Return the (x, y) coordinate for the center point of the cell that contains the specified text.  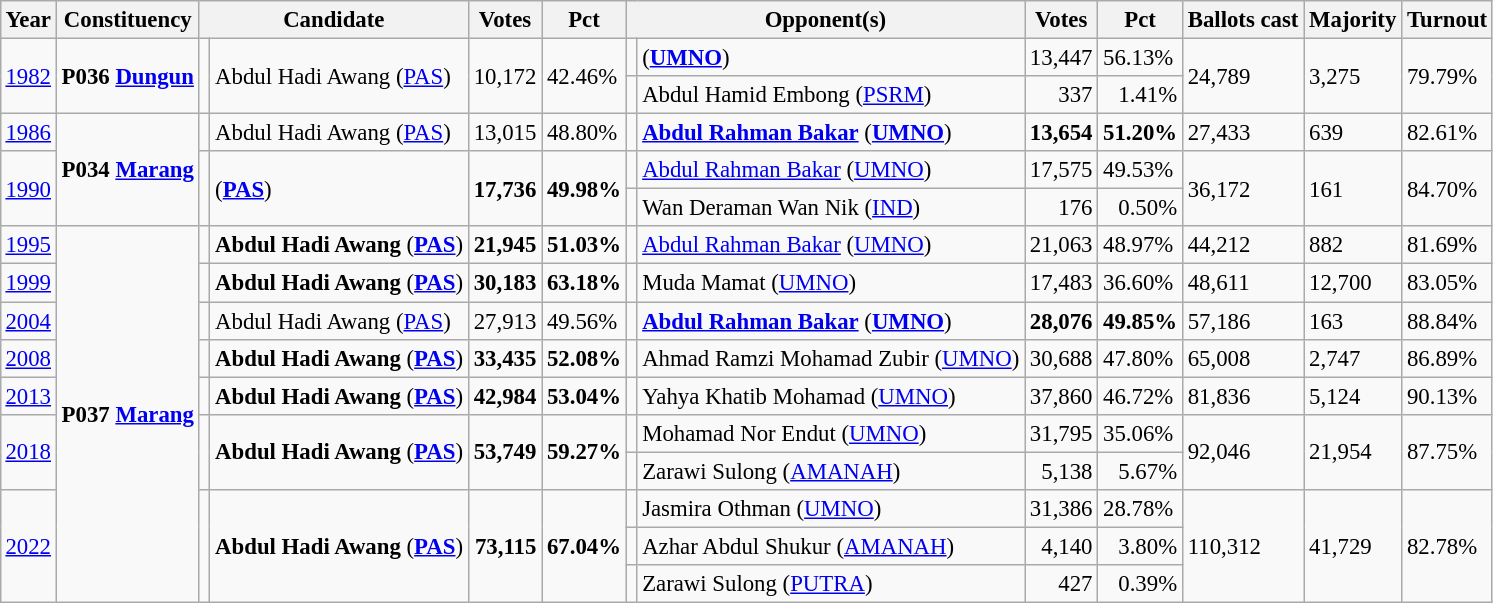
82.61% (1448, 133)
12,700 (1353, 283)
176 (1062, 208)
4,140 (1062, 546)
84.70% (1448, 188)
87.75% (1448, 452)
79.79% (1448, 76)
63.18% (584, 283)
0.50% (1140, 208)
27,433 (1242, 133)
35.06% (1140, 433)
53,749 (504, 452)
2004 (28, 321)
41,729 (1353, 546)
49.53% (1140, 170)
Muda Mamat (UMNO) (831, 283)
57,186 (1242, 321)
21,945 (504, 245)
36,172 (1242, 188)
49.85% (1140, 321)
83.05% (1448, 283)
59.27% (584, 452)
1999 (28, 283)
1986 (28, 133)
90.13% (1448, 396)
52.08% (584, 358)
P037 Marang (128, 414)
Zarawi Sulong (PUTRA) (831, 584)
42.46% (584, 76)
46.72% (1140, 396)
110,312 (1242, 546)
17,575 (1062, 170)
13,015 (504, 133)
17,736 (504, 188)
2,747 (1353, 358)
Majority (1353, 20)
51.03% (584, 245)
5,138 (1062, 471)
Abdul Hamid Embong (PSRM) (831, 95)
28,076 (1062, 321)
88.84% (1448, 321)
882 (1353, 245)
28.78% (1140, 508)
2018 (28, 452)
1995 (28, 245)
Turnout (1448, 20)
(PAS) (340, 188)
337 (1062, 95)
48.80% (584, 133)
Ballots cast (1242, 20)
Wan Deraman Wan Nik (IND) (831, 208)
163 (1353, 321)
81,836 (1242, 396)
P034 Marang (128, 170)
161 (1353, 188)
Candidate (334, 20)
47.80% (1140, 358)
639 (1353, 133)
Ahmad Ramzi Mohamad Zubir (UMNO) (831, 358)
49.98% (584, 188)
36.60% (1140, 283)
(UMNO) (831, 57)
3,275 (1353, 76)
92,046 (1242, 452)
2022 (28, 546)
53.04% (584, 396)
5,124 (1353, 396)
82.78% (1448, 546)
5.67% (1140, 471)
44,212 (1242, 245)
Yahya Khatib Mohamad (UMNO) (831, 396)
21,063 (1062, 245)
48.97% (1140, 245)
86.89% (1448, 358)
31,795 (1062, 433)
31,386 (1062, 508)
48,611 (1242, 283)
24,789 (1242, 76)
Zarawi Sulong (AMANAH) (831, 471)
10,172 (504, 76)
Constituency (128, 20)
Opponent(s) (825, 20)
3.80% (1140, 546)
1.41% (1140, 95)
2013 (28, 396)
0.39% (1140, 584)
Jasmira Othman (UMNO) (831, 508)
30,688 (1062, 358)
33,435 (504, 358)
27,913 (504, 321)
1990 (28, 188)
Azhar Abdul Shukur (AMANAH) (831, 546)
P036 Dungun (128, 76)
21,954 (1353, 452)
42,984 (504, 396)
65,008 (1242, 358)
2008 (28, 358)
13,654 (1062, 133)
30,183 (504, 283)
81.69% (1448, 245)
Year (28, 20)
Mohamad Nor Endut (UMNO) (831, 433)
51.20% (1140, 133)
427 (1062, 584)
67.04% (584, 546)
56.13% (1140, 57)
49.56% (584, 321)
1982 (28, 76)
73,115 (504, 546)
17,483 (1062, 283)
37,860 (1062, 396)
13,447 (1062, 57)
